Locate the cell with the specified text and output its [X, Y] center coordinate. 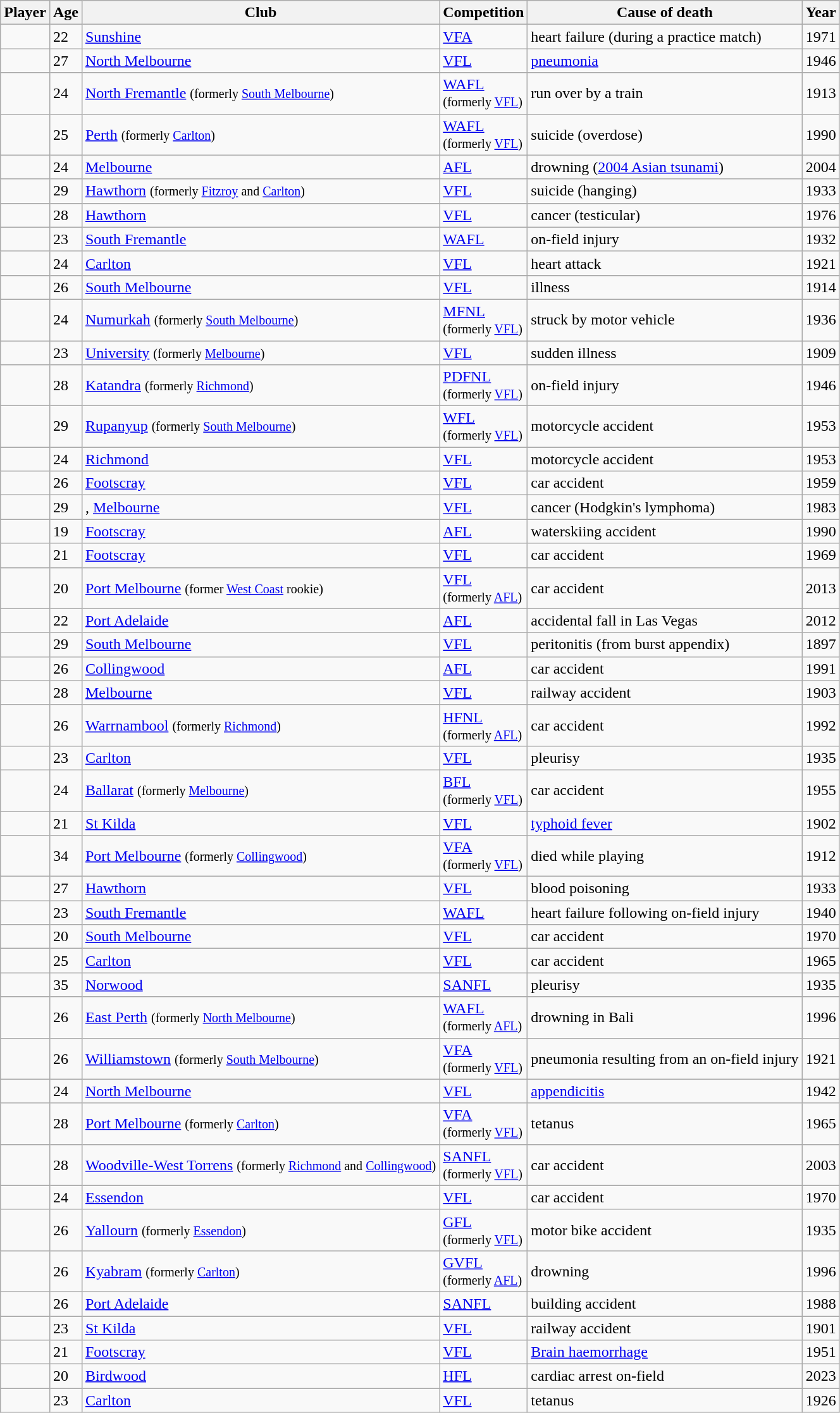
34 [66, 856]
2004 [821, 167]
Williamstown (formerly South Melbourne) [261, 1059]
HFL [483, 1376]
1932 [821, 239]
1901 [821, 1328]
Sunshine [261, 37]
Hawthorn (formerly Fitzroy and Carlton) [261, 191]
1988 [821, 1304]
drowning (2004 Asian tsunami) [665, 167]
1897 [821, 645]
Perth (formerly Carlton) [261, 134]
suicide (hanging) [665, 191]
1902 [821, 823]
Numurkah (formerly South Melbourne) [261, 320]
, Melbourne [261, 507]
1914 [821, 287]
waterskiing accident [665, 531]
1903 [821, 693]
VFA [483, 37]
Club [261, 13]
Rupanyup (formerly South Melbourne) [261, 426]
2023 [821, 1376]
35 [66, 985]
North Fremantle (formerly South Melbourne) [261, 94]
1969 [821, 555]
cancer (Hodgkin's lymphoma) [665, 507]
1959 [821, 483]
accidental fall in Las Vegas [665, 620]
cardiac arrest on-field [665, 1376]
2003 [821, 1165]
Birdwood [261, 1376]
Age [66, 13]
1951 [821, 1352]
East Perth (formerly North Melbourne) [261, 1017]
MFNL (formerly VFL) [483, 320]
sudden illness [665, 352]
died while playing [665, 856]
Essendon [261, 1197]
19 [66, 531]
Port Melbourne (former West Coast rookie) [261, 588]
1912 [821, 856]
struck by motor vehicle [665, 320]
drowning [665, 1271]
building accident [665, 1304]
GFL (formerly VFL) [483, 1230]
1926 [821, 1400]
heart failure following on-field injury [665, 913]
typhoid fever [665, 823]
Richmond [261, 459]
SANFL (formerly VFL) [483, 1165]
Collingwood [261, 669]
WAFL (formerly AFL) [483, 1017]
HFNL (formerly AFL) [483, 725]
appendicitis [665, 1091]
1955 [821, 791]
2013 [821, 588]
Year [821, 13]
Brain haemorrhage [665, 1352]
Competition [483, 13]
1992 [821, 725]
1991 [821, 669]
peritonitis (from burst appendix) [665, 645]
1976 [821, 215]
pneumonia resulting from an on-field injury [665, 1059]
1936 [821, 320]
illness [665, 287]
GVFL (formerly AFL) [483, 1271]
Ballarat (formerly Melbourne) [261, 791]
Port Melbourne (formerly Carlton) [261, 1123]
1983 [821, 507]
motor bike accident [665, 1230]
1909 [821, 352]
run over by a train [665, 94]
2012 [821, 620]
PDFNL (formerly VFL) [483, 386]
1940 [821, 913]
Port Melbourne (formerly Collingwood) [261, 856]
VFL (formerly AFL) [483, 588]
1942 [821, 1091]
suicide (overdose) [665, 134]
Warrnambool (formerly Richmond) [261, 725]
Cause of death [665, 13]
BFL (formerly VFL) [483, 791]
1913 [821, 94]
Woodville-West Torrens (formerly Richmond and Collingwood) [261, 1165]
Norwood [261, 985]
Yallourn (formerly Essendon) [261, 1230]
heart failure (during a practice match) [665, 37]
blood poisoning [665, 889]
Katandra (formerly Richmond) [261, 386]
1971 [821, 37]
Player [25, 13]
pneumonia [665, 61]
cancer (testicular) [665, 215]
Kyabram (formerly Carlton) [261, 1271]
drowning in Bali [665, 1017]
WFL (formerly VFL) [483, 426]
University (formerly Melbourne) [261, 352]
heart attack [665, 263]
